Find where the given text appears and provide that cell's center as (X, Y) coordinate. 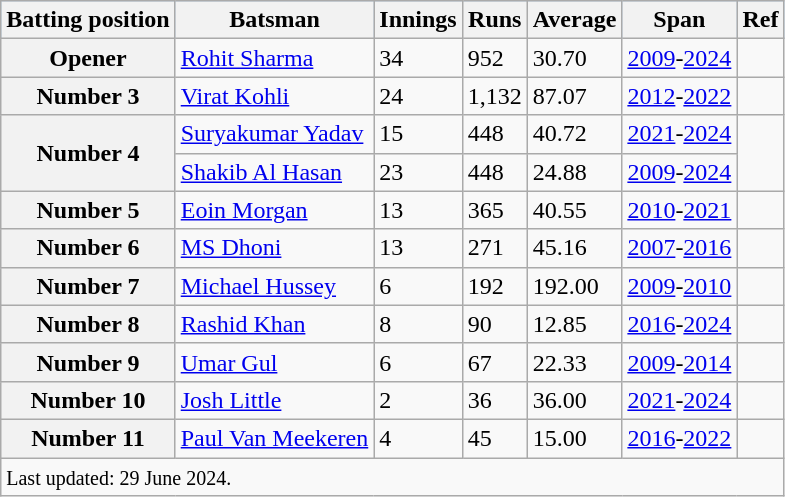
Rohit Sharma (274, 58)
Number 9 (88, 362)
2016-2022 (680, 438)
12.85 (574, 324)
Span (680, 20)
2007-2016 (680, 248)
45 (494, 438)
22.33 (574, 362)
15 (418, 134)
Rashid Khan (274, 324)
MS Dhoni (274, 248)
952 (494, 58)
Eoin Morgan (274, 210)
45.16 (574, 248)
24.88 (574, 172)
2 (418, 400)
Batsman (274, 20)
Paul Van Meekeren (274, 438)
30.70 (574, 58)
Batting position (88, 20)
2016-2024 (680, 324)
Suryakumar Yadav (274, 134)
2012-2022 (680, 96)
87.07 (574, 96)
67 (494, 362)
Innings (418, 20)
192.00 (574, 286)
8 (418, 324)
4 (418, 438)
1,132 (494, 96)
15.00 (574, 438)
271 (494, 248)
Opener (88, 58)
Number 5 (88, 210)
Umar Gul (274, 362)
Last updated: 29 June 2024. (392, 477)
Average (574, 20)
Number 8 (88, 324)
Runs (494, 20)
Number 11 (88, 438)
40.72 (574, 134)
40.55 (574, 210)
36 (494, 400)
Michael Hussey (274, 286)
192 (494, 286)
34 (418, 58)
Number 6 (88, 248)
Josh Little (274, 400)
2009-2010 (680, 286)
Ref (760, 20)
Virat Kohli (274, 96)
2009-2014 (680, 362)
365 (494, 210)
2010-2021 (680, 210)
Number 4 (88, 153)
Number 7 (88, 286)
24 (418, 96)
Number 3 (88, 96)
36.00 (574, 400)
90 (494, 324)
Shakib Al Hasan (274, 172)
Number 10 (88, 400)
23 (418, 172)
